Determine the [x, y] coordinate at the center of the cell enclosing the given text.  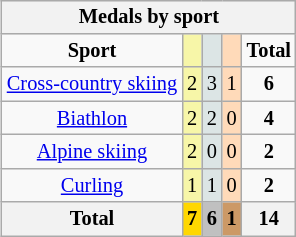
7 [192, 219]
Biathlon [92, 118]
Cross-country skiing [92, 84]
Curling [92, 185]
4 [269, 118]
Medals by sport [149, 17]
Sport [92, 51]
14 [269, 219]
Alpine skiing [92, 152]
3 [212, 84]
